Output the (x, y) coordinate of the center of the cell containing the given text.  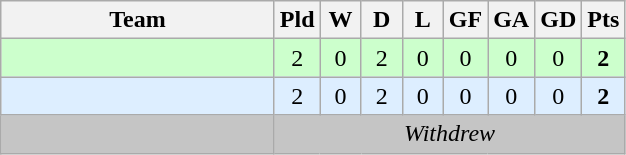
Pld (297, 20)
Team (138, 20)
W (340, 20)
GF (465, 20)
D (382, 20)
GA (512, 20)
Pts (604, 20)
Withdrew (450, 134)
GD (558, 20)
L (422, 20)
